Provide the (X, Y) coordinate of the cell's center where the given text is located.  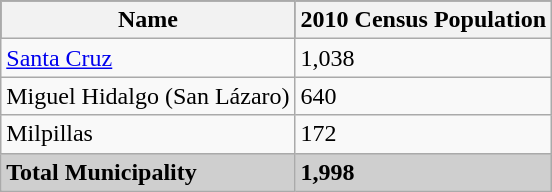
Miguel Hidalgo (San Lázaro) (148, 96)
Name (148, 20)
2010 Census Population (423, 20)
Total Municipality (148, 172)
172 (423, 134)
640 (423, 96)
Milpillas (148, 134)
Santa Cruz (148, 58)
1,998 (423, 172)
1,038 (423, 58)
